Locate the cell with the specified text and output its (x, y) center coordinate. 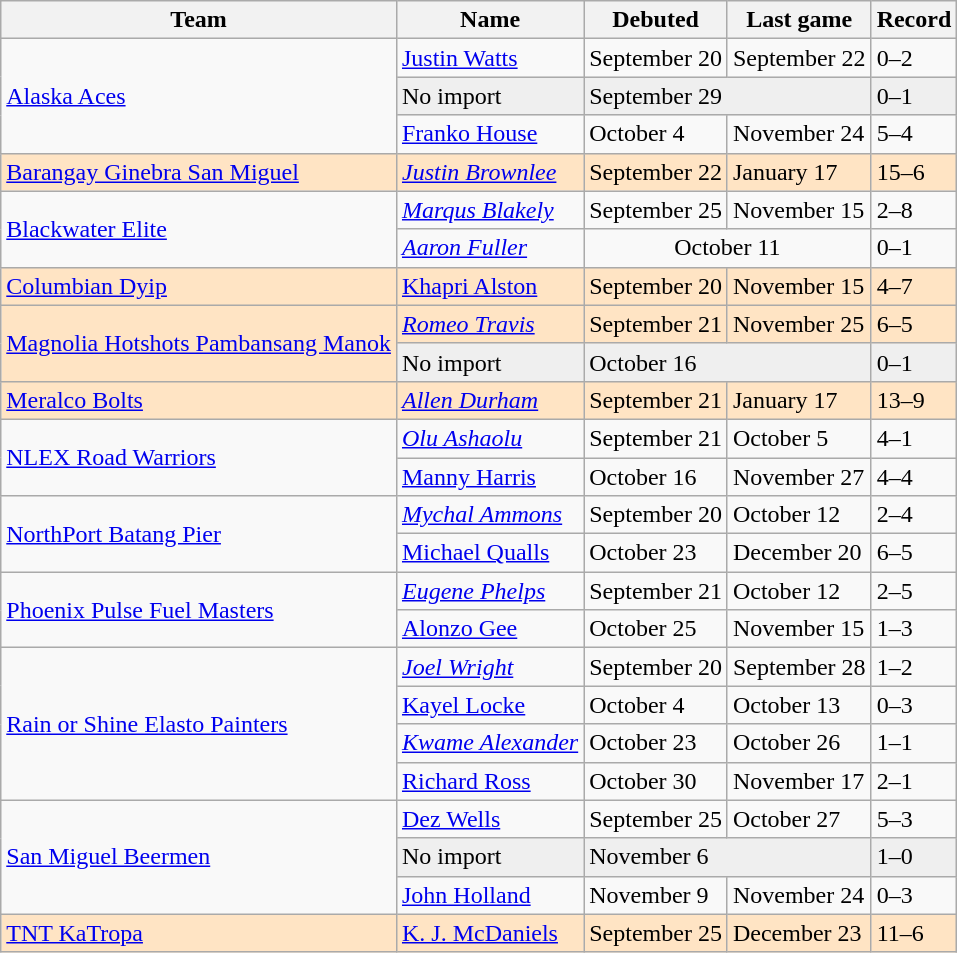
1–2 (914, 667)
Franko House (490, 134)
Alonzo Gee (490, 629)
Aaron Fuller (490, 248)
Justin Brownlee (490, 172)
October 26 (799, 743)
December 20 (799, 553)
K. J. McDaniels (490, 933)
1–0 (914, 857)
Phoenix Pulse Fuel Masters (199, 610)
November 9 (656, 895)
Alaska Aces (199, 96)
Marqus Blakely (490, 210)
Allen Durham (490, 400)
Justin Watts (490, 58)
Michael Qualls (490, 553)
4–7 (914, 286)
Manny Harris (490, 477)
Kwame Alexander (490, 743)
11–6 (914, 933)
TNT KaTropa (199, 933)
2–1 (914, 781)
Olu Ashaolu (490, 438)
Kayel Locke (490, 705)
15–6 (914, 172)
1–3 (914, 629)
0–2 (914, 58)
November 6 (728, 857)
4–1 (914, 438)
October 11 (728, 248)
4–4 (914, 477)
Team (199, 20)
November 17 (799, 781)
Joel Wright (490, 667)
October 5 (799, 438)
San Miguel Beermen (199, 857)
Name (490, 20)
2–5 (914, 591)
NorthPort Batang Pier (199, 534)
1–1 (914, 743)
Mychal Ammons (490, 515)
5–4 (914, 134)
Columbian Dyip (199, 286)
Barangay Ginebra San Miguel (199, 172)
October 25 (656, 629)
NLEX Road Warriors (199, 457)
Khapri Alston (490, 286)
Dez Wells (490, 819)
Richard Ross (490, 781)
13–9 (914, 400)
October 13 (799, 705)
Meralco Bolts (199, 400)
Romeo Travis (490, 324)
Eugene Phelps (490, 591)
November 25 (799, 324)
2–8 (914, 210)
October 27 (799, 819)
Record (914, 20)
Rain or Shine Elasto Painters (199, 724)
Last game (799, 20)
November 27 (799, 477)
Blackwater Elite (199, 229)
December 23 (799, 933)
September 28 (799, 667)
2–4 (914, 515)
October 30 (656, 781)
September 29 (728, 96)
5–3 (914, 819)
Magnolia Hotshots Pambansang Manok (199, 343)
John Holland (490, 895)
Debuted (656, 20)
